Find where the given text appears and provide that cell's center as [x, y] coordinate. 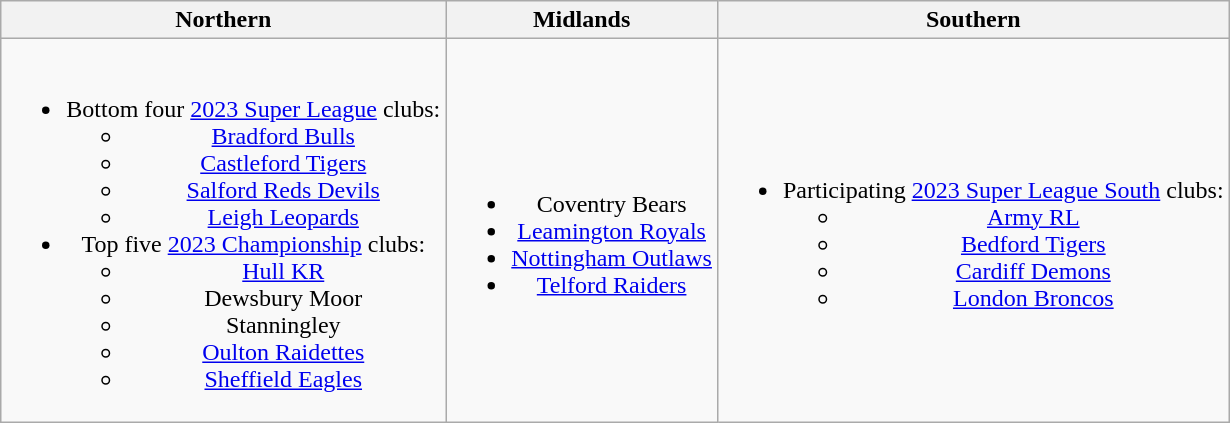
Participating 2023 Super League South clubs: Army RL Bedford Tigers Cardiff Demons London Broncos [973, 230]
Southern [973, 20]
Coventry BearsLeamington RoyalsNottingham OutlawsTelford Raiders [582, 230]
Midlands [582, 20]
Northern [224, 20]
